Determine the (x, y) coordinate at the center of the cell enclosing the given text.  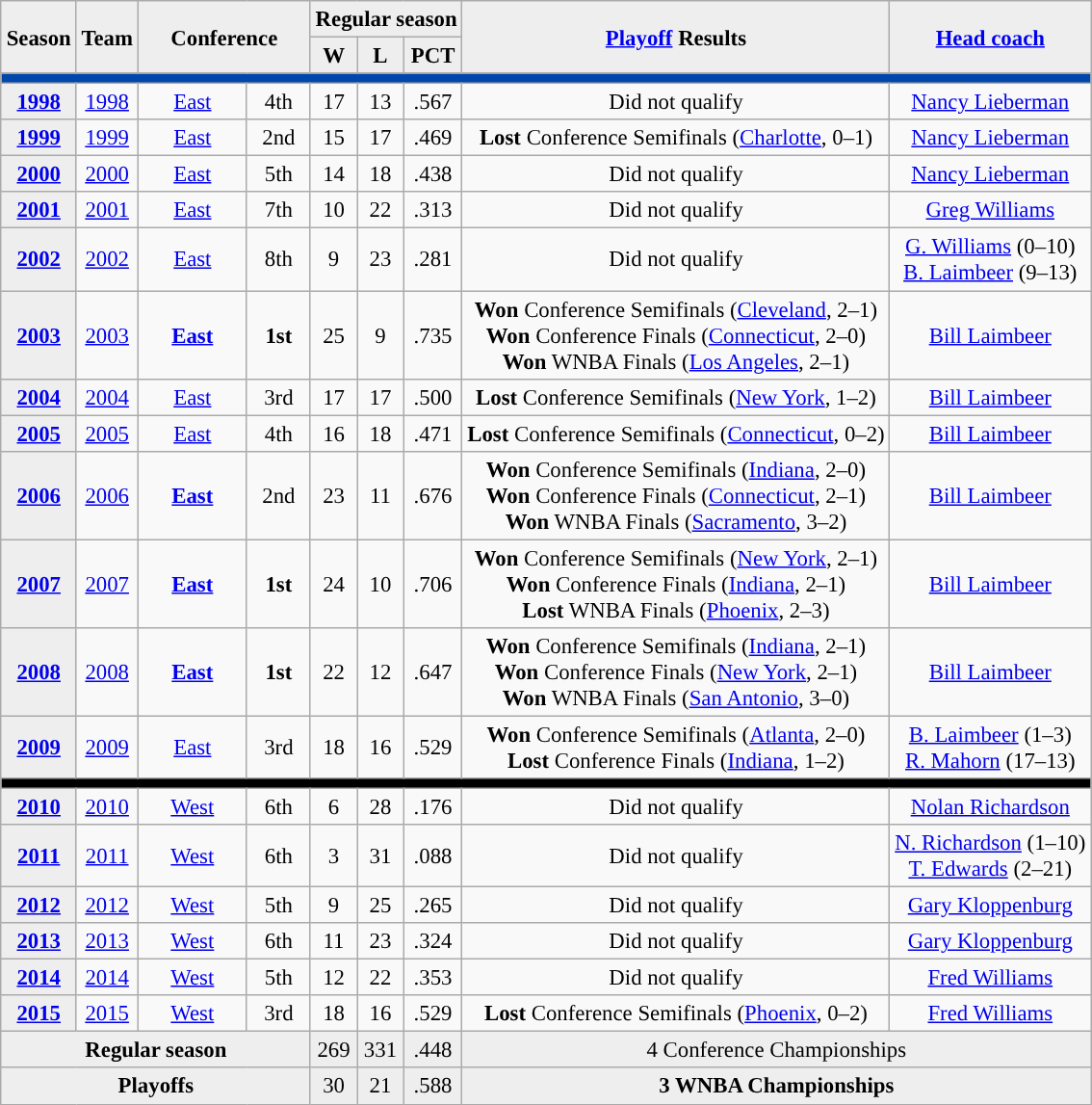
21 (380, 1087)
24 (333, 584)
15 (333, 138)
Won Conference Semifinals (Indiana, 2–0) Won Conference Finals (Connecticut, 2–1) Won WNBA Finals (Sacramento, 3–2) (676, 495)
3 WNBA Championships (776, 1087)
N. Richardson (1–10)T. Edwards (2–21) (990, 855)
Conference (223, 37)
Lost Conference Semifinals (Phoenix, 0–2) (676, 1013)
13 (380, 102)
.088 (433, 855)
Greg Williams (990, 211)
.281 (433, 260)
Team (107, 37)
28 (380, 806)
Nolan Richardson (990, 806)
B. Laimbeer (1–3)R. Mahorn (17–13) (990, 748)
4 Conference Championships (776, 1050)
.265 (433, 906)
.588 (433, 1087)
.448 (433, 1050)
331 (380, 1050)
.706 (433, 584)
31 (380, 855)
.567 (433, 102)
G. Williams (0–10)B. Laimbeer (9–13) (990, 260)
L (380, 56)
Playoffs (156, 1087)
7th (278, 211)
8th (278, 260)
.676 (433, 495)
Lost Conference Semifinals (Connecticut, 0–2) (676, 434)
14 (333, 174)
.313 (433, 211)
6 (333, 806)
3 (333, 855)
.176 (433, 806)
Lost Conference Semifinals (Charlotte, 0–1) (676, 138)
Won Conference Semifinals (New York, 2–1) Won Conference Finals (Indiana, 2–1) Lost WNBA Finals (Phoenix, 2–3) (676, 584)
.735 (433, 335)
Head coach (990, 37)
30 (333, 1087)
.469 (433, 138)
Playoff Results (676, 37)
.353 (433, 978)
Won Conference Semifinals (Cleveland, 2–1) Won Conference Finals (Connecticut, 2–0) Won WNBA Finals (Los Angeles, 2–1) (676, 335)
W (333, 56)
PCT (433, 56)
Won Conference Semifinals (Indiana, 2–1) Won Conference Finals (New York, 2–1) Won WNBA Finals (San Antonio, 3–0) (676, 672)
.647 (433, 672)
Season (39, 37)
.500 (433, 397)
.471 (433, 434)
Won Conference Semifinals (Atlanta, 2–0) Lost Conference Finals (Indiana, 1–2) (676, 748)
269 (333, 1050)
.438 (433, 174)
Lost Conference Semifinals (New York, 1–2) (676, 397)
.324 (433, 941)
